Find where the given text appears and provide that cell's center as [X, Y] coordinate. 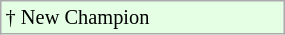
† New Champion [142, 17]
